For the text-containing cell, return its midpoint in (x, y) coordinate format. 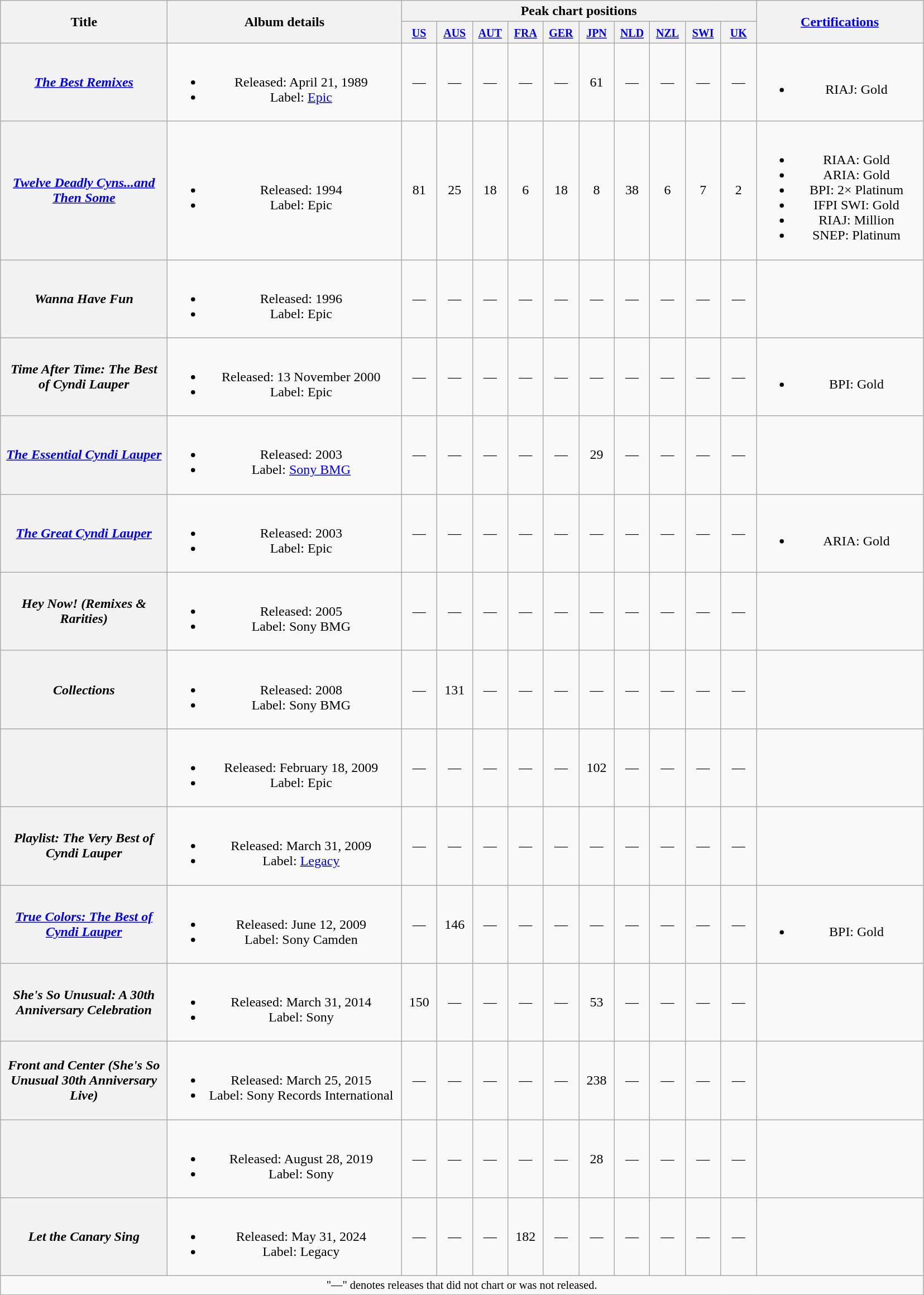
29 (597, 455)
The Best Remixes (84, 82)
True Colors: The Best of Cyndi Lauper (84, 924)
Collections (84, 689)
Released: June 12, 2009Label: Sony Camden (285, 924)
Wanna Have Fun (84, 299)
FRA (526, 32)
ARIA: Gold (840, 533)
Playlist: The Very Best of Cyndi Lauper (84, 846)
Released: March 25, 2015Label: Sony Records International (285, 1081)
Released: 2008Label: Sony BMG (285, 689)
NLD (632, 32)
146 (454, 924)
Title (84, 22)
The Great Cyndi Lauper (84, 533)
US (419, 32)
Released: March 31, 2014Label: Sony (285, 1003)
NZL (668, 32)
81 (419, 190)
28 (597, 1159)
Released: August 28, 2019Label: Sony (285, 1159)
Hey Now! (Remixes & Rarities) (84, 611)
AUT (490, 32)
53 (597, 1003)
Time After Time: The Best of Cyndi Lauper (84, 377)
Released: 2005Label: Sony BMG (285, 611)
GER (561, 32)
Certifications (840, 22)
The Essential Cyndi Lauper (84, 455)
Album details (285, 22)
Released: 2003Label: Epic (285, 533)
Released: 2003Label: Sony BMG (285, 455)
Released: 1996Label: Epic (285, 299)
Released: 1994Label: Epic (285, 190)
150 (419, 1003)
238 (597, 1081)
She's So Unusual: A 30th Anniversary Celebration (84, 1003)
Released: 13 November 2000Label: Epic (285, 377)
Let the Canary Sing (84, 1237)
61 (597, 82)
182 (526, 1237)
Front and Center (She's So Unusual 30th Anniversary Live) (84, 1081)
25 (454, 190)
Twelve Deadly Cyns...and Then Some (84, 190)
Released: March 31, 2009Label: Legacy (285, 846)
Released: April 21, 1989Label: Epic (285, 82)
"—" denotes releases that did not chart or was not released. (462, 1286)
131 (454, 689)
38 (632, 190)
Released: May 31, 2024Label: Legacy (285, 1237)
102 (597, 768)
RIAA: GoldARIA: GoldBPI: 2× PlatinumIFPI SWI: GoldRIAJ: MillionSNEP: Platinum (840, 190)
SWI (703, 32)
Peak chart positions (579, 11)
7 (703, 190)
2 (739, 190)
JPN (597, 32)
AUS (454, 32)
RIAJ: Gold (840, 82)
8 (597, 190)
UK (739, 32)
Released: February 18, 2009Label: Epic (285, 768)
